Return the [x, y] coordinate for the center point of the cell that contains the specified text.  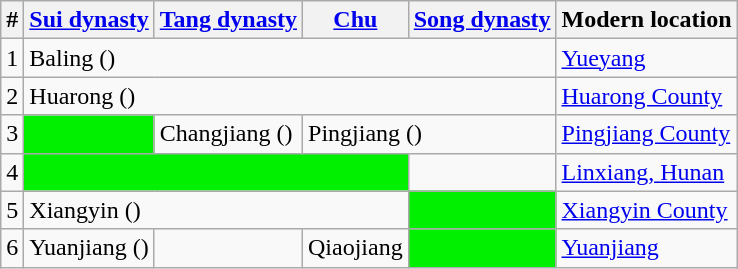
Xiangyin () [216, 210]
# [12, 20]
Qiaojiang [356, 248]
1 [12, 58]
Sui dynasty [89, 20]
Modern location [646, 20]
Huarong County [646, 96]
Xiangyin County [646, 210]
Yuanjiang () [89, 248]
Baling () [290, 58]
2 [12, 96]
Yueyang [646, 58]
Pingjiang County [646, 134]
Yuanjiang [646, 248]
Huarong () [290, 96]
6 [12, 248]
Chu [356, 20]
Song dynasty [482, 20]
Changjiang () [228, 134]
Pingjiang () [430, 134]
4 [12, 172]
3 [12, 134]
Tang dynasty [228, 20]
Linxiang, Hunan [646, 172]
5 [12, 210]
